Determine the [x, y] coordinate at the center of the cell enclosing the given text.  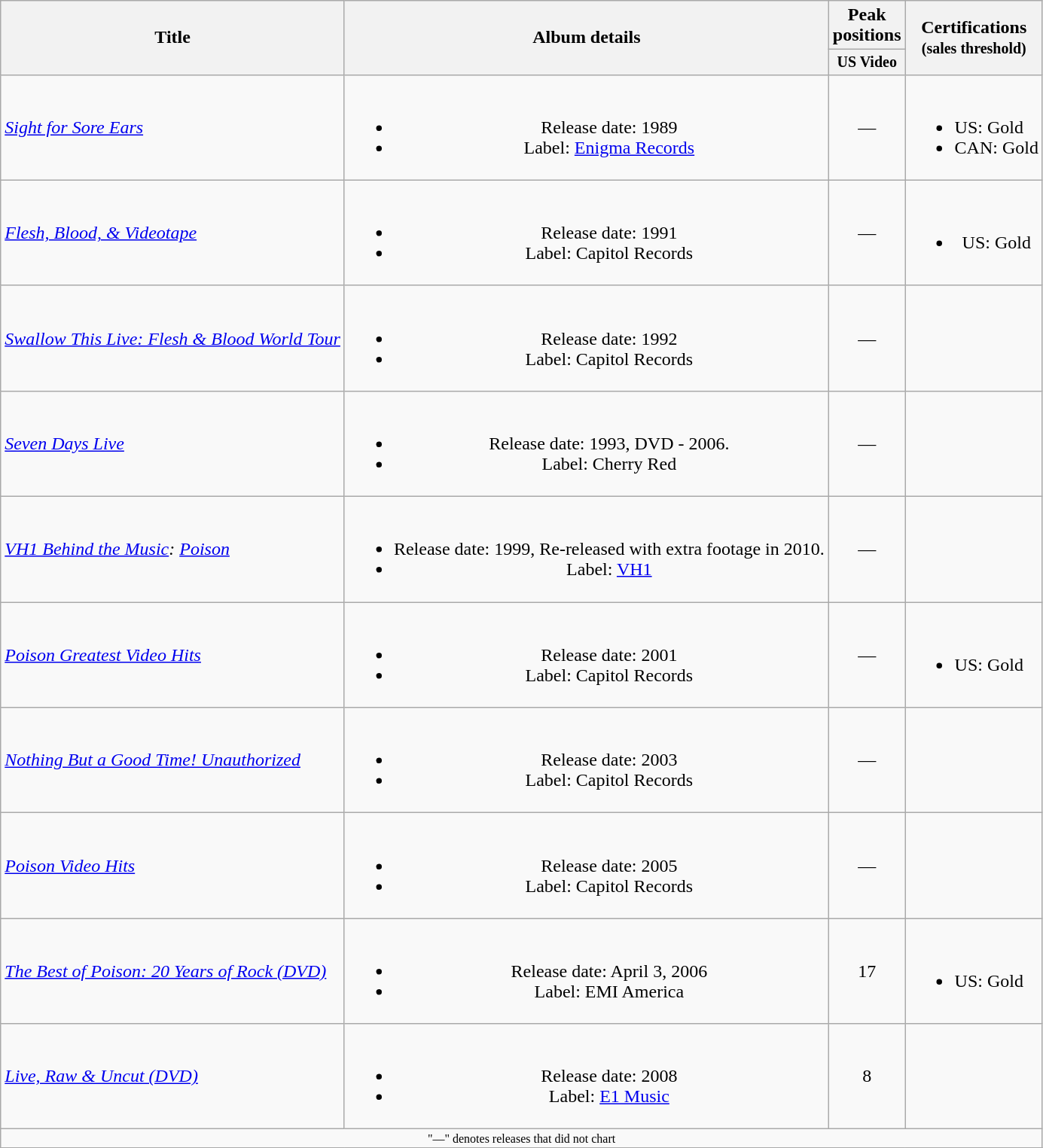
Release date: 2003Label: Capitol Records [586, 760]
Release date: 1993, DVD - 2006.Label: Cherry Red [586, 443]
Release date: 2001Label: Capitol Records [586, 655]
VH1 Behind the Music: Poison [173, 550]
Peak positions [867, 26]
Certifications(sales threshold) [974, 38]
US Video [867, 62]
Release date: 1991Label: Capitol Records [586, 233]
8 [867, 1076]
Release date: 1999, Re-released with extra footage in 2010.Label: VH1 [586, 550]
17 [867, 971]
Release date: April 3, 2006Label: EMI America [586, 971]
Seven Days Live [173, 443]
Live, Raw & Uncut (DVD) [173, 1076]
Nothing But a Good Time! Unauthorized [173, 760]
US: GoldCAN: Gold [974, 127]
Release date: 2005Label: Capitol Records [586, 866]
"—" denotes releases that did not chart [522, 1138]
Sight for Sore Ears [173, 127]
The Best of Poison: 20 Years of Rock (DVD) [173, 971]
Title [173, 38]
Release date: 1989Label: Enigma Records [586, 127]
Poison Greatest Video Hits [173, 655]
Release date: 1992Label: Capitol Records [586, 338]
Release date: 2008Label: E1 Music [586, 1076]
Flesh, Blood, & Videotape [173, 233]
Swallow This Live: Flesh & Blood World Tour [173, 338]
Album details [586, 38]
Poison Video Hits [173, 866]
